For the text-containing cell, return its midpoint in (X, Y) coordinate format. 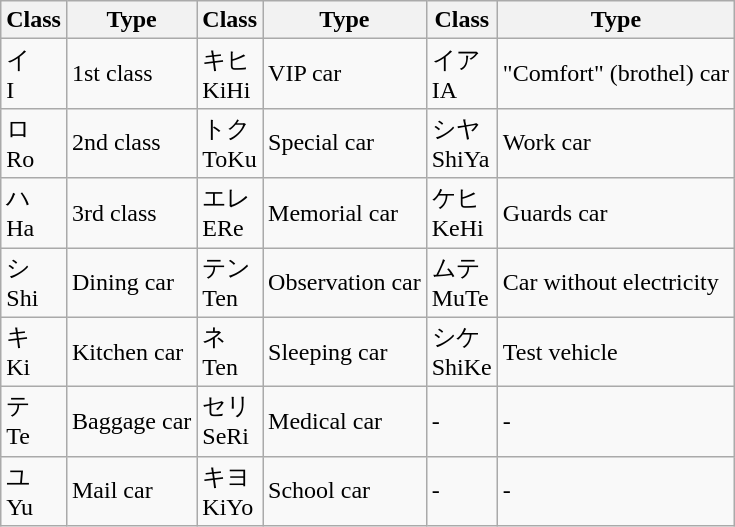
ムテMuTe (462, 283)
Test vehicle (616, 352)
Guards car (616, 213)
テンTen (230, 283)
エレERe (230, 213)
セリSeRi (230, 422)
ハHa (34, 213)
トクToKu (230, 143)
Mail car (131, 491)
シShi (34, 283)
VIP car (345, 74)
キKi (34, 352)
イI (34, 74)
ケヒKeHi (462, 213)
Special car (345, 143)
3rd class (131, 213)
School car (345, 491)
Medical car (345, 422)
ロRo (34, 143)
"Comfort" (brothel) car (616, 74)
シヤShiYa (462, 143)
Kitchen car (131, 352)
キヨKiYo (230, 491)
Sleeping car (345, 352)
Car without electricity (616, 283)
2nd class (131, 143)
Dining car (131, 283)
Memorial car (345, 213)
シケShiKe (462, 352)
ネTen (230, 352)
Baggage car (131, 422)
Work car (616, 143)
イアIA (462, 74)
1st class (131, 74)
Observation car (345, 283)
テTe (34, 422)
ユYu (34, 491)
キヒKiHi (230, 74)
